Find where the given text appears and provide that cell's center as (X, Y) coordinate. 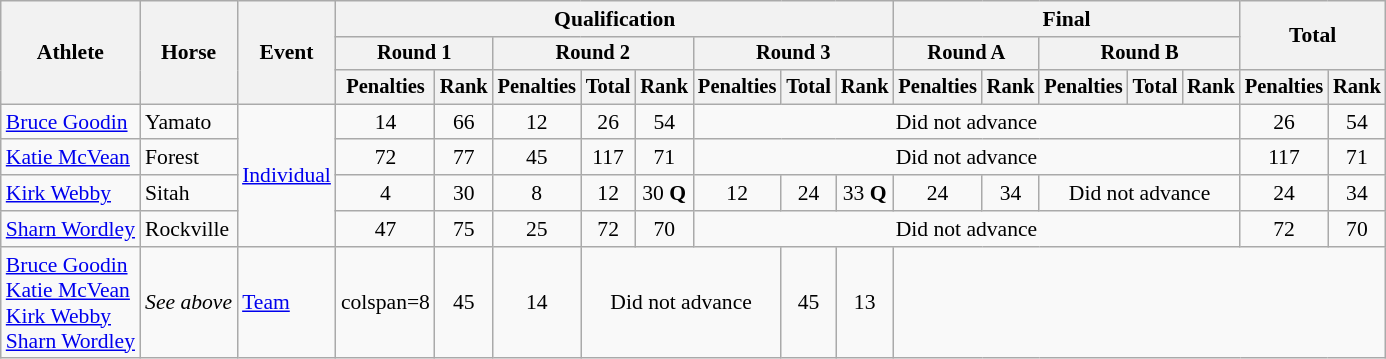
Sitah (188, 193)
Round 3 (793, 54)
Qualification (615, 19)
13 (865, 303)
8 (537, 193)
Event (286, 52)
Katie McVean (70, 158)
4 (386, 193)
Yamato (188, 122)
Sharn Wordley (70, 229)
Kirk Webby (70, 193)
Horse (188, 52)
Final (1066, 19)
77 (464, 158)
30 (464, 193)
30 Q (664, 193)
33 Q (865, 193)
25 (537, 229)
Team (286, 303)
Bruce Goodin (70, 122)
Round A (966, 54)
Athlete (70, 52)
Bruce GoodinKatie McVeanKirk WebbySharn Wordley (70, 303)
75 (464, 229)
66 (464, 122)
Round B (1139, 54)
Round 2 (593, 54)
Individual (286, 175)
Forest (188, 158)
Round 1 (414, 54)
See above (188, 303)
47 (386, 229)
colspan=8 (386, 303)
Rockville (188, 229)
